Provide the [x, y] coordinate of the cell's center where the given text is located.  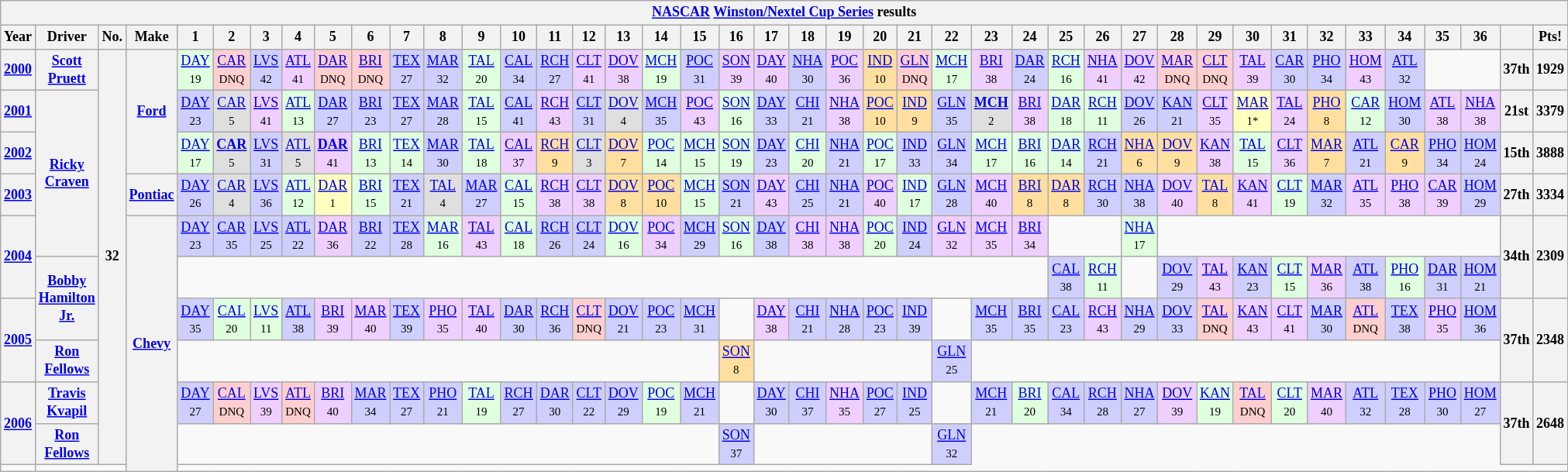
TAL8 [1215, 195]
Travis Kvapil [67, 402]
4 [298, 37]
HOM43 [1366, 70]
21 [915, 37]
IND10 [880, 70]
CLT20 [1290, 402]
POC20 [880, 236]
DAY17 [195, 153]
CHI38 [808, 236]
MAR7 [1327, 153]
3334 [1550, 195]
LVS11 [267, 319]
20 [880, 37]
KAN38 [1215, 153]
ATL12 [298, 195]
HOM24 [1480, 153]
POC31 [700, 70]
CLT31 [589, 112]
CLT3 [589, 153]
31 [1290, 37]
HOM30 [1404, 112]
Year [19, 37]
TAL40 [481, 319]
7 [407, 37]
HOM27 [1480, 402]
MAR16 [443, 236]
35 [1443, 37]
DAR14 [1067, 153]
17 [771, 37]
CHI25 [808, 195]
36 [1480, 37]
TAL18 [481, 153]
16 [736, 37]
KAN21 [1177, 112]
DAY33 [771, 112]
MARDNQ [1177, 70]
CAL41 [519, 112]
BRI16 [1029, 153]
TAL19 [481, 402]
RCH21 [1103, 153]
DAR24 [1029, 70]
DOV7 [623, 153]
BRI20 [1029, 402]
RCH16 [1067, 70]
BRI40 [333, 402]
Scott Pruett [67, 70]
DOV4 [623, 112]
2004 [19, 257]
CAL37 [519, 153]
14 [661, 37]
2005 [19, 339]
1929 [1550, 70]
2 [232, 37]
24 [1029, 37]
DOV40 [1177, 195]
TAL20 [481, 70]
28 [1177, 37]
BRI13 [370, 153]
HOM21 [1480, 277]
ATL5 [298, 153]
TAL39 [1253, 70]
27th [1516, 195]
TAL4 [443, 195]
21st [1516, 112]
CLT22 [589, 402]
CAL23 [1067, 319]
TAL24 [1290, 112]
RCH30 [1103, 195]
34 [1404, 37]
3 [267, 37]
SON39 [736, 70]
CAL38 [1067, 277]
DOV38 [623, 70]
18 [808, 37]
BRI34 [1029, 236]
9 [481, 37]
2348 [1550, 339]
DAY27 [195, 402]
BRI22 [370, 236]
DAY19 [195, 70]
IND17 [915, 195]
RCH28 [1103, 402]
Pts! [1550, 37]
Ricky Craven [67, 174]
19 [845, 37]
LVS41 [267, 112]
RCH9 [555, 153]
MCH29 [700, 236]
33 [1366, 37]
DOV42 [1139, 70]
SON8 [736, 361]
NHA41 [1103, 70]
MCH31 [700, 319]
DOV9 [1177, 153]
IND24 [915, 236]
PHO38 [1404, 195]
KAN23 [1253, 277]
CAR12 [1366, 112]
NHA29 [1139, 319]
2648 [1550, 423]
27 [1139, 37]
BRI8 [1029, 195]
POC34 [661, 236]
POC19 [661, 402]
34th [1516, 257]
No. [112, 37]
BRI35 [1029, 319]
GLN28 [952, 195]
BRI15 [370, 195]
CAL18 [519, 236]
POC43 [700, 112]
MAR28 [443, 112]
HOM29 [1480, 195]
Pontiac [152, 195]
MAR34 [370, 402]
DAR27 [333, 112]
5 [333, 37]
GLNDNQ [915, 70]
DAR41 [333, 153]
LVS31 [267, 153]
DAR18 [1067, 112]
CAR4 [232, 195]
30 [1253, 37]
DAY35 [195, 319]
RCH36 [555, 319]
CAL20 [232, 319]
POC36 [845, 70]
LVS42 [267, 70]
CAR39 [1443, 195]
Chevy [152, 344]
DOV21 [623, 319]
DAY30 [771, 402]
MAR1* [1253, 112]
POC27 [880, 402]
IND9 [915, 112]
26 [1103, 37]
2003 [19, 195]
ATL21 [1366, 153]
6 [370, 37]
PHO21 [443, 402]
TEX38 [1404, 319]
TEX14 [407, 153]
KAN43 [1253, 319]
BRI23 [370, 112]
PHO16 [1404, 277]
DOV26 [1139, 112]
NHA17 [1139, 236]
LVS39 [267, 402]
POC17 [880, 153]
13 [623, 37]
RCH38 [555, 195]
PHO30 [1443, 402]
CAR9 [1404, 153]
12 [589, 37]
KAN41 [1253, 195]
IND33 [915, 153]
CALDNQ [232, 402]
NHA30 [808, 70]
DAY43 [771, 195]
MAR36 [1327, 277]
DOV39 [1177, 402]
DAR1 [333, 195]
NHA28 [845, 319]
DAR8 [1067, 195]
DOV33 [1177, 319]
IND25 [915, 402]
3888 [1550, 153]
SON19 [736, 153]
DAY40 [771, 70]
ATL41 [298, 70]
DOV8 [623, 195]
GLN25 [952, 361]
POC40 [880, 195]
BRIDNQ [370, 70]
RCH26 [555, 236]
CLT19 [1290, 195]
10 [519, 37]
ATL35 [1366, 195]
DAR36 [333, 236]
MCH19 [661, 70]
2002 [19, 153]
2006 [19, 423]
15 [700, 37]
SON21 [736, 195]
BRI39 [333, 319]
2001 [19, 112]
CAR35 [232, 236]
KAN19 [1215, 402]
CHI37 [808, 402]
NHA35 [845, 402]
DARDNQ [333, 70]
8 [443, 37]
GLN35 [952, 112]
GLN34 [952, 153]
DOV16 [623, 236]
LVS25 [267, 236]
CLT15 [1290, 277]
CAR30 [1290, 70]
2000 [19, 70]
MCH2 [991, 112]
1 [195, 37]
TEX39 [407, 319]
IND39 [915, 319]
DAR31 [1443, 277]
3379 [1550, 112]
Ford [152, 112]
POC14 [661, 153]
CLT35 [1215, 112]
LVS36 [267, 195]
NASCAR Winston/Nextel Cup Series results [784, 12]
29 [1215, 37]
Driver [67, 37]
11 [555, 37]
CLT24 [589, 236]
Make [152, 37]
15th [1516, 153]
2309 [1550, 257]
23 [991, 37]
HOM36 [1480, 319]
SON37 [736, 444]
Bobby Hamilton Jr. [67, 298]
ATL13 [298, 112]
CHI20 [808, 153]
MCH40 [991, 195]
ATL22 [298, 236]
CARDNQ [232, 70]
CLT36 [1290, 153]
DAY26 [195, 195]
CLT38 [589, 195]
NHA6 [1139, 153]
MAR27 [481, 195]
PHO8 [1327, 112]
CAL15 [519, 195]
25 [1067, 37]
TEX21 [407, 195]
22 [952, 37]
NHA27 [1139, 402]
